Search for the cell housing the specified text and yield its [X, Y] center coordinate. 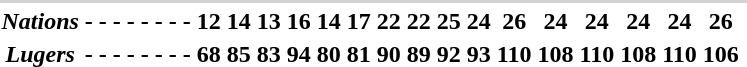
Nations [40, 21]
25 [448, 21]
12 [208, 21]
17 [358, 21]
16 [298, 21]
13 [268, 21]
